Scan for the cell matching the given text and deliver its (x, y) coordinate at center. 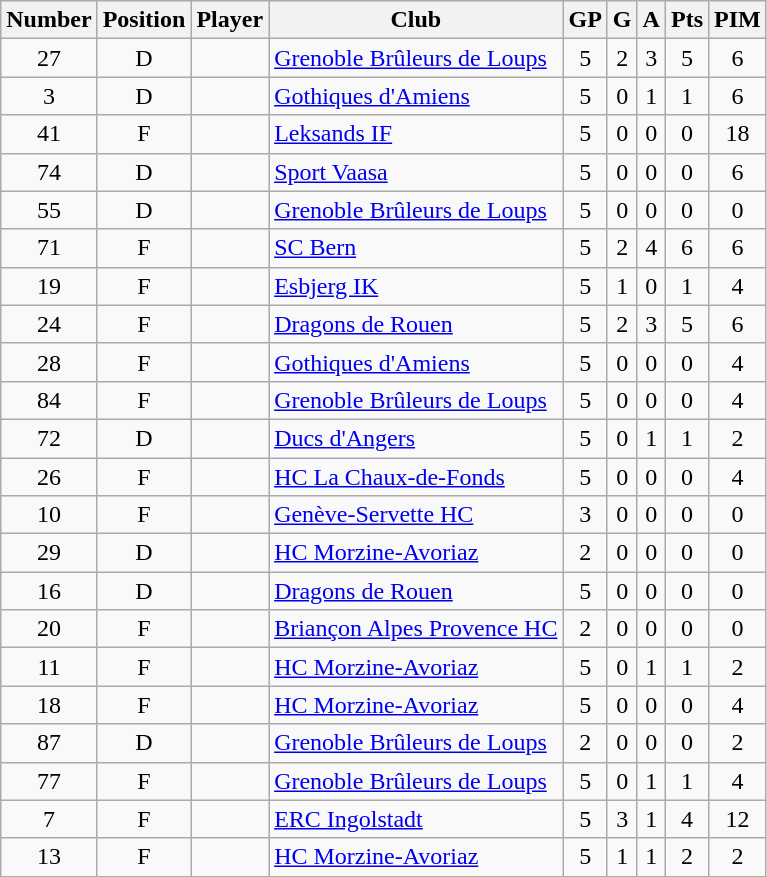
PIM (738, 20)
Number (49, 20)
A (651, 20)
28 (49, 362)
77 (49, 781)
7 (49, 819)
10 (49, 515)
G (622, 20)
26 (49, 477)
29 (49, 553)
55 (49, 210)
ERC Ingolstadt (416, 819)
41 (49, 134)
12 (738, 819)
Player (230, 20)
24 (49, 324)
Pts (686, 20)
Sport Vaasa (416, 172)
74 (49, 172)
13 (49, 857)
Leksands IF (416, 134)
Position (144, 20)
27 (49, 58)
HC La Chaux-de-Fonds (416, 477)
SC Bern (416, 248)
19 (49, 286)
71 (49, 248)
20 (49, 629)
11 (49, 667)
Esbjerg IK (416, 286)
87 (49, 743)
Briançon Alpes Provence HC (416, 629)
84 (49, 400)
GP (585, 20)
Club (416, 20)
Ducs d'Angers (416, 438)
72 (49, 438)
Genève-Servette HC (416, 515)
16 (49, 591)
